Detect which cell encompasses the target text, then output its (x, y) center coordinate. 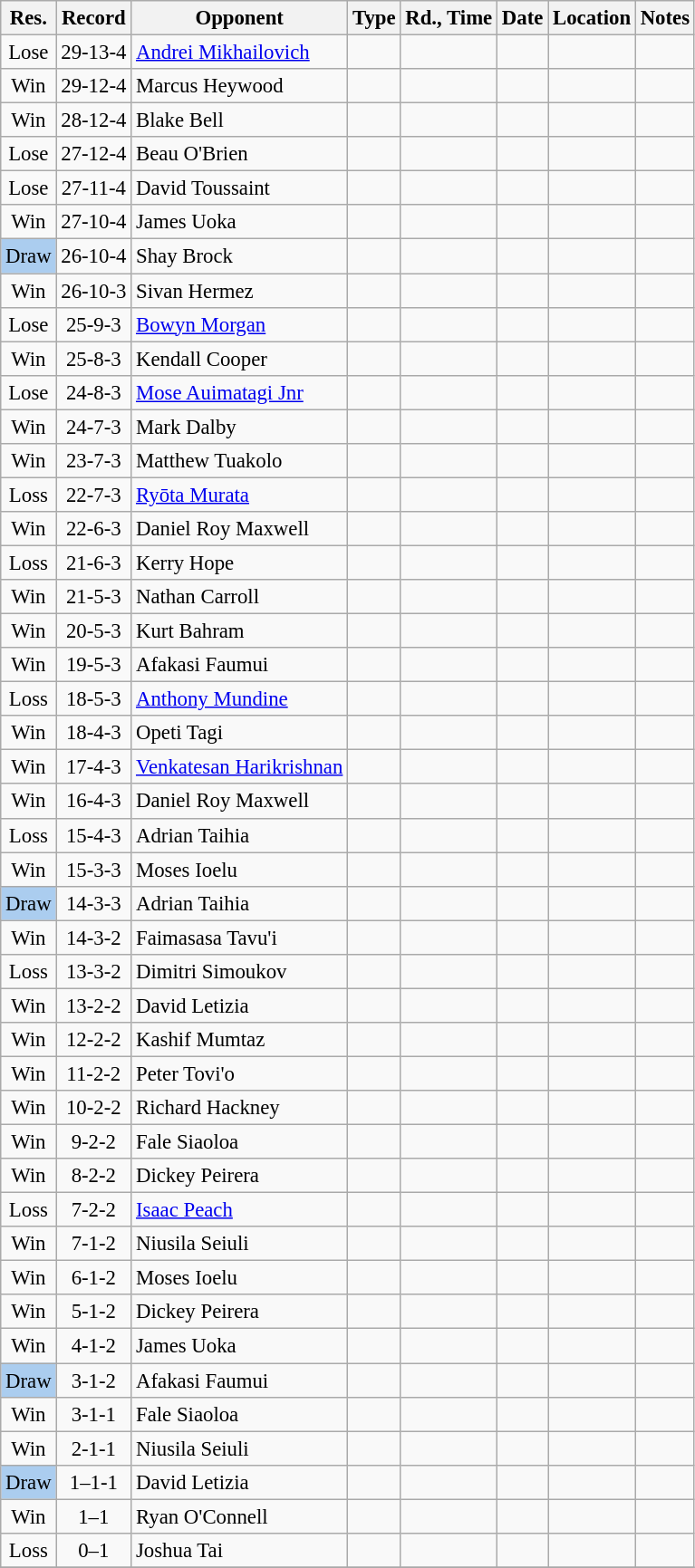
27-10-4 (94, 222)
1–1 (94, 1516)
Andrei Mikhailovich (239, 53)
Richard Hackney (239, 1108)
19-5-3 (94, 665)
29-12-4 (94, 86)
Isaac Peach (239, 1210)
Bowyn Morgan (239, 324)
27-11-4 (94, 188)
24-8-3 (94, 392)
25-9-3 (94, 324)
3-1-1 (94, 1414)
Rd., Time (449, 18)
Peter Tovi'o (239, 1073)
22-6-3 (94, 529)
1–1-1 (94, 1482)
Nathan Carroll (239, 597)
25-8-3 (94, 359)
Ryan O'Connell (239, 1516)
Blake Bell (239, 120)
Matthew Tuakolo (239, 461)
Record (94, 18)
7-2-2 (94, 1210)
26-10-3 (94, 291)
24-7-3 (94, 427)
4-1-2 (94, 1346)
Ryōta Murata (239, 495)
Mose Auimatagi Jnr (239, 392)
David Toussaint (239, 188)
Kerry Hope (239, 563)
15-4-3 (94, 835)
20-5-3 (94, 631)
Joshua Tai (239, 1551)
8-2-2 (94, 1176)
Type (374, 18)
14-3-3 (94, 903)
Marcus Heywood (239, 86)
5-1-2 (94, 1313)
23-7-3 (94, 461)
Kurt Bahram (239, 631)
29-13-4 (94, 53)
Dimitri Simoukov (239, 972)
17-4-3 (94, 767)
3-1-2 (94, 1380)
6-1-2 (94, 1278)
22-7-3 (94, 495)
13-3-2 (94, 972)
Notes (665, 18)
Location (593, 18)
Kendall Cooper (239, 359)
26-10-4 (94, 256)
Venkatesan Harikrishnan (239, 767)
11-2-2 (94, 1073)
18-4-3 (94, 733)
Opeti Tagi (239, 733)
Kashif Mumtaz (239, 1040)
Beau O'Brien (239, 154)
14-3-2 (94, 938)
13-2-2 (94, 1005)
12-2-2 (94, 1040)
Faimasasa Tavu'i (239, 938)
15-3-3 (94, 870)
16-4-3 (94, 802)
Res. (29, 18)
27-12-4 (94, 154)
28-12-4 (94, 120)
Anthony Mundine (239, 699)
Mark Dalby (239, 427)
18-5-3 (94, 699)
Date (523, 18)
Opponent (239, 18)
Shay Brock (239, 256)
10-2-2 (94, 1108)
9-2-2 (94, 1142)
7-1-2 (94, 1244)
Sivan Hermez (239, 291)
21-5-3 (94, 597)
2-1-1 (94, 1448)
0–1 (94, 1551)
21-6-3 (94, 563)
